Identify which cell holds the provided text, then report its [x, y] central coordinate. 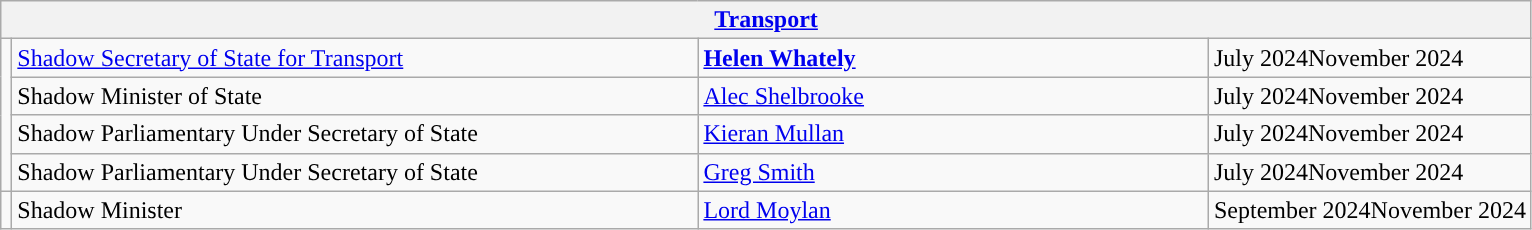
Alec Shelbrooke [954, 96]
Helen Whately [954, 58]
Transport [766, 20]
Shadow Minister [355, 210]
Shadow Minister of State [355, 96]
Greg Smith [954, 172]
Kieran Mullan [954, 134]
Shadow Secretary of State for Transport [355, 58]
September 2024November 2024 [1370, 210]
Lord Moylan [954, 210]
